Identify which cell holds the provided text, then report its [x, y] central coordinate. 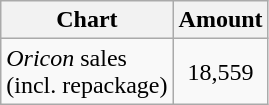
Chart [87, 20]
18,559 [220, 72]
Amount [220, 20]
Oricon sales(incl. repackage) [87, 72]
